Return (X, Y) of the center of cell containing provided text 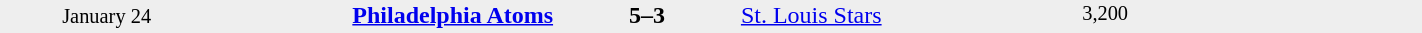
5–3 (648, 15)
Philadelphia Atoms (384, 15)
3,200 (1252, 16)
January 24 (106, 16)
St. Louis Stars (910, 15)
